Capture the cell that displays the provided text and extract its (X, Y) central coordinate. 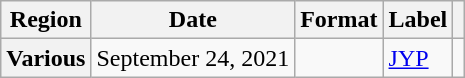
September 24, 2021 (193, 58)
Format (339, 20)
Date (193, 20)
Various (46, 58)
JYP (418, 58)
Region (46, 20)
Label (418, 20)
